From the cell containing the given text, extract its center point as (x, y) coordinate. 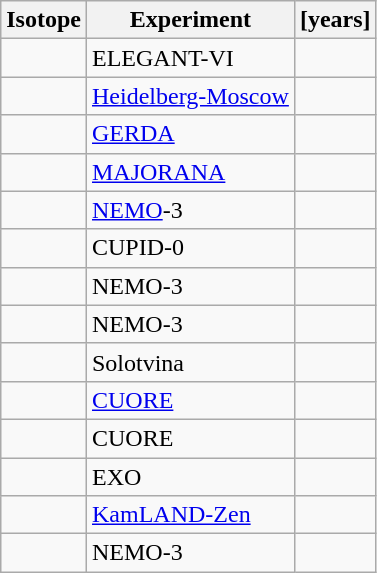
GERDA (190, 134)
CUPID-0 (190, 248)
Solotvina (190, 362)
EXO (190, 477)
[years] (335, 20)
ELEGANT-VI (190, 58)
Heidelberg-Moscow (190, 96)
KamLAND-Zen (190, 515)
Isotope (44, 20)
Experiment (190, 20)
MAJORANA (190, 172)
